Detect which cell encompasses the target text, then output its [X, Y] center coordinate. 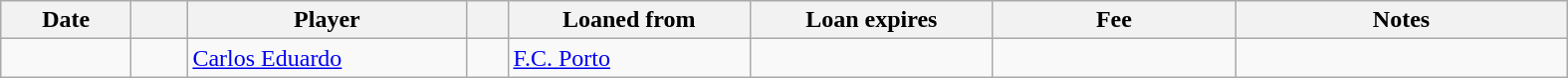
Notes [1402, 20]
Date [66, 20]
F.C. Porto [629, 58]
Carlos Eduardo [327, 58]
Loan expires [872, 20]
Player [327, 20]
Loaned from [629, 20]
Fee [1114, 20]
